Find where the given text appears and provide that cell's center as (X, Y) coordinate. 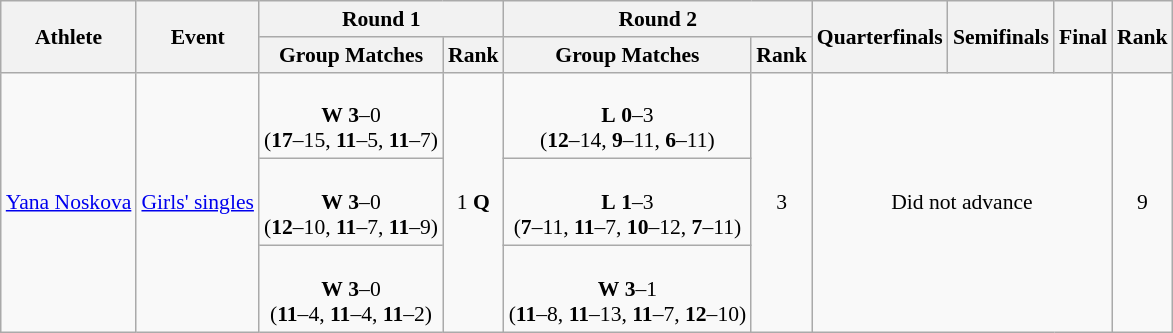
Quarterfinals (880, 36)
W 3–0 (17–15, 11–5, 11–7) (351, 116)
L 0–3 (12–14, 9–11, 6–11) (628, 116)
9 (1142, 202)
Final (1083, 36)
1 Q (474, 202)
W 3–0 (12–10, 11–7, 11–9) (351, 202)
Girls' singles (198, 202)
L 1–3 (7–11, 11–7, 10–12, 7–11) (628, 202)
Did not advance (962, 202)
Round 1 (382, 19)
Event (198, 36)
W 3–0 (11–4, 11–4, 11–2) (351, 290)
Athlete (69, 36)
Yana Noskova (69, 202)
3 (782, 202)
Round 2 (658, 19)
Semifinals (1001, 36)
W 3–1 (11–8, 11–13, 11–7, 12–10) (628, 290)
